For the text-containing cell, return its midpoint in [X, Y] coordinate format. 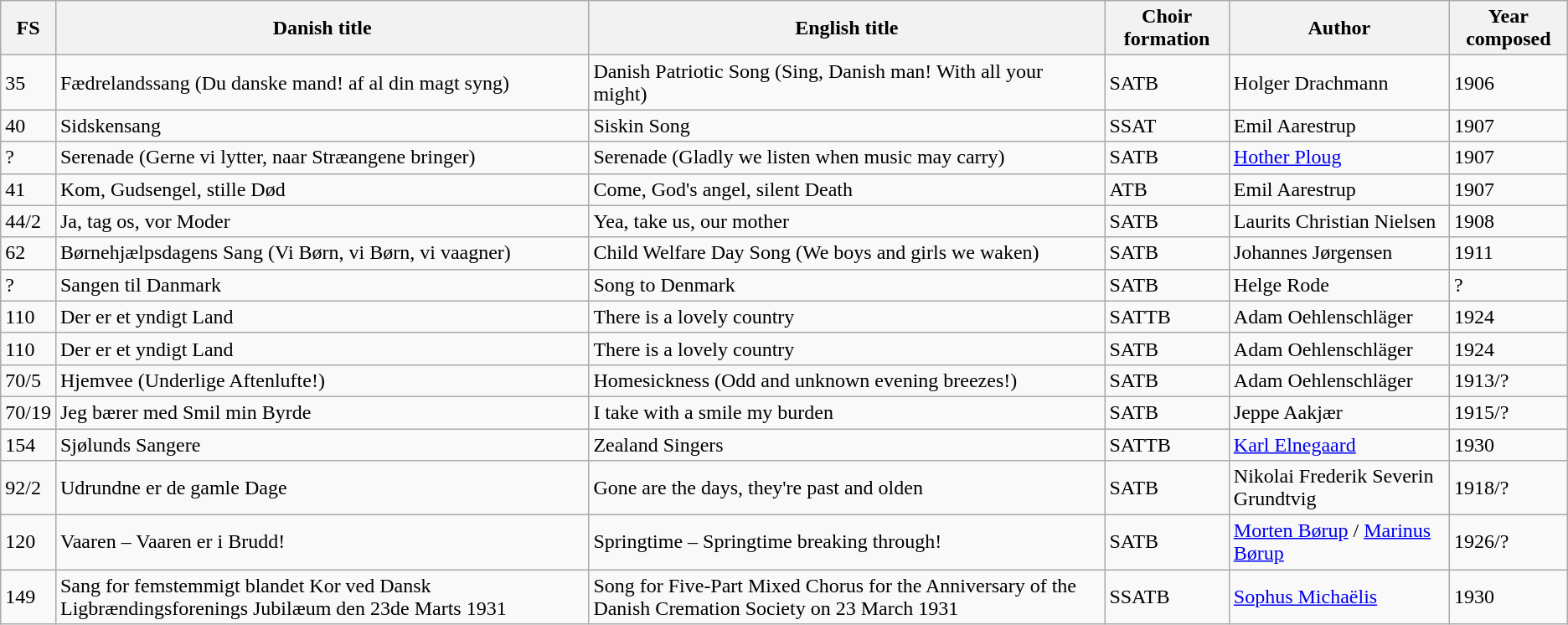
Helge Rode [1338, 285]
English title [847, 28]
Choir formation [1167, 28]
Sophus Michaëlis [1338, 597]
SSATB [1167, 597]
Danish Patriotic Song (Sing, Danish man! With all your might) [847, 82]
SSAT [1167, 126]
35 [28, 82]
Jeg bærer med Smil min Byrde [322, 412]
Song for Five-Part Mixed Chorus for the Anniversary of the Danish Cremation Society on 23 March 1931 [847, 597]
Serenade (Gladly we listen when music may carry) [847, 158]
Ja, tag os, vor Moder [322, 221]
Nikolai Frederik Severin Grundtvig [1338, 488]
Jeppe Aakjær [1338, 412]
Sidskensang [322, 126]
1913/? [1508, 380]
Gone are the days, they're past and olden [847, 488]
Homesickness (Odd and unknown evening breezes!) [847, 380]
Hother Ploug [1338, 158]
Udrundne er de gamle Dage [322, 488]
Siskin Song [847, 126]
1906 [1508, 82]
154 [28, 445]
ATB [1167, 189]
I take with a smile my burden [847, 412]
FS [28, 28]
Year composed [1508, 28]
Karl Elnegaard [1338, 445]
40 [28, 126]
Child Welfare Day Song (We boys and girls we waken) [847, 253]
120 [28, 543]
Danish title [322, 28]
1918/? [1508, 488]
Kom, Gudsengel, stille Død [322, 189]
Zealand Singers [847, 445]
1908 [1508, 221]
Springtime – Springtime breaking through! [847, 543]
Sang for femstemmigt blandet Kor ved Dansk Ligbrændingsforenings Jubilæum den 23de Marts 1931 [322, 597]
1915/? [1508, 412]
Vaaren – Vaaren er i Brudd! [322, 543]
1911 [1508, 253]
41 [28, 189]
Song to Denmark [847, 285]
44/2 [28, 221]
Morten Børup / Marinus Børup [1338, 543]
Come, God's angel, silent Death [847, 189]
92/2 [28, 488]
70/19 [28, 412]
Johannes Jørgensen [1338, 253]
62 [28, 253]
1926/? [1508, 543]
Serenade (Gerne vi lytter, naar Stræangene bringer) [322, 158]
Sangen til Danmark [322, 285]
Børnehjælpsdagens Sang (Vi Børn, vi Børn, vi vaagner) [322, 253]
Fædrelandssang (Du danske mand! af al din magt syng) [322, 82]
Sjølunds Sangere [322, 445]
70/5 [28, 380]
Author [1338, 28]
Yea, take us, our mother [847, 221]
149 [28, 597]
Hjemvee (Underlige Aftenlufte!) [322, 380]
Laurits Christian Nielsen [1338, 221]
Holger Drachmann [1338, 82]
